Identify which cell holds the provided text, then report its [x, y] central coordinate. 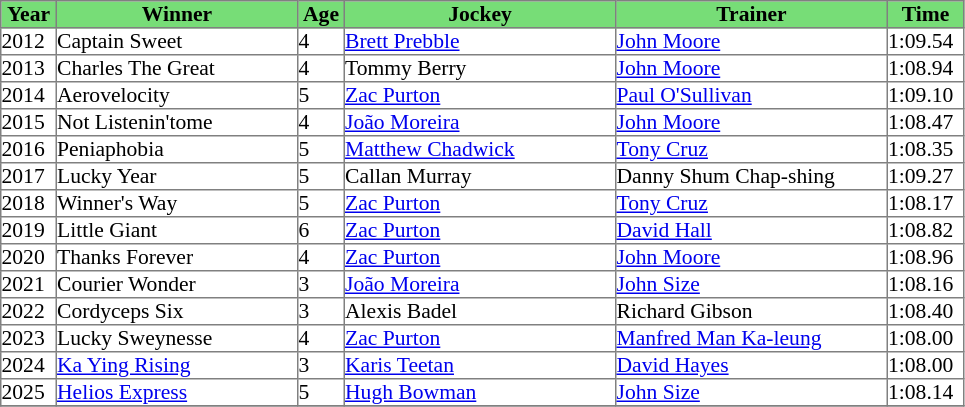
Time [925, 14]
2021 [29, 284]
2024 [29, 366]
Matthew Chadwick [480, 150]
2025 [29, 392]
1:09.54 [925, 42]
Ka Ying Rising [177, 366]
Not Listenin'tome [177, 122]
2019 [29, 230]
1:08.35 [925, 150]
Trainer [752, 14]
2012 [29, 42]
Year [29, 14]
2018 [29, 204]
2013 [29, 68]
1:08.96 [925, 258]
Danny Shum Chap-shing [752, 176]
Alexis Badel [480, 312]
Richard Gibson [752, 312]
2014 [29, 96]
2015 [29, 122]
Hugh Bowman [480, 392]
6 [321, 230]
2022 [29, 312]
2020 [29, 258]
1:08.94 [925, 68]
1:08.14 [925, 392]
Winner's Way [177, 204]
Lucky Year [177, 176]
Courier Wonder [177, 284]
Aerovelocity [177, 96]
Age [321, 14]
Little Giant [177, 230]
Tommy Berry [480, 68]
1:09.10 [925, 96]
2017 [29, 176]
Callan Murray [480, 176]
Peniaphobia [177, 150]
Captain Sweet [177, 42]
Paul O'Sullivan [752, 96]
Charles The Great [177, 68]
Karis Teetan [480, 366]
1:08.16 [925, 284]
1:08.47 [925, 122]
Helios Express [177, 392]
1:09.27 [925, 176]
1:08.40 [925, 312]
Jockey [480, 14]
David Hall [752, 230]
2023 [29, 338]
2016 [29, 150]
1:08.82 [925, 230]
Manfred Man Ka-leung [752, 338]
1:08.17 [925, 204]
Cordyceps Six [177, 312]
Winner [177, 14]
Lucky Sweynesse [177, 338]
Brett Prebble [480, 42]
David Hayes [752, 366]
Thanks Forever [177, 258]
